Find where the given text appears and provide that cell's center as [X, Y] coordinate. 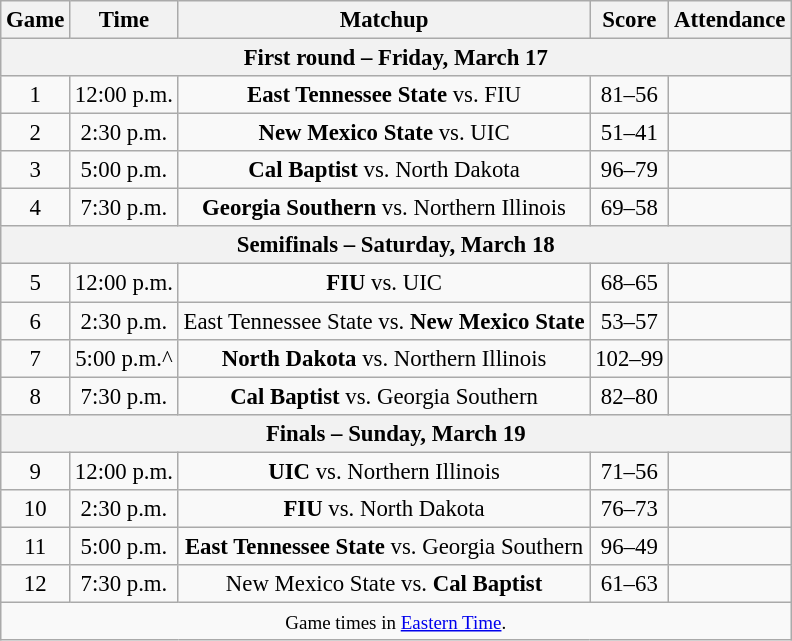
8 [36, 396]
96–79 [630, 170]
New Mexico State vs. UIC [384, 133]
UIC vs. Northern Illinois [384, 471]
Game [36, 20]
Score [630, 20]
Cal Baptist vs. North Dakota [384, 170]
76–73 [630, 509]
102–99 [630, 358]
FIU vs. North Dakota [384, 509]
12 [36, 584]
3 [36, 170]
New Mexico State vs. Cal Baptist [384, 584]
Cal Baptist vs. Georgia Southern [384, 396]
Finals – Sunday, March 19 [396, 433]
East Tennessee State vs. Georgia Southern [384, 546]
81–56 [630, 95]
FIU vs. UIC [384, 283]
7 [36, 358]
5:00 p.m.^ [124, 358]
4 [36, 208]
96–49 [630, 546]
North Dakota vs. Northern Illinois [384, 358]
71–56 [630, 471]
Game times in Eastern Time. [396, 621]
East Tennessee State vs. FIU [384, 95]
5 [36, 283]
East Tennessee State vs. New Mexico State [384, 321]
Time [124, 20]
69–58 [630, 208]
Semifinals – Saturday, March 18 [396, 245]
1 [36, 95]
Matchup [384, 20]
82–80 [630, 396]
51–41 [630, 133]
68–65 [630, 283]
2 [36, 133]
9 [36, 471]
6 [36, 321]
Georgia Southern vs. Northern Illinois [384, 208]
61–63 [630, 584]
53–57 [630, 321]
10 [36, 509]
11 [36, 546]
Attendance [730, 20]
First round – Friday, March 17 [396, 58]
